From the cell containing the given text, extract its center point as (x, y) coordinate. 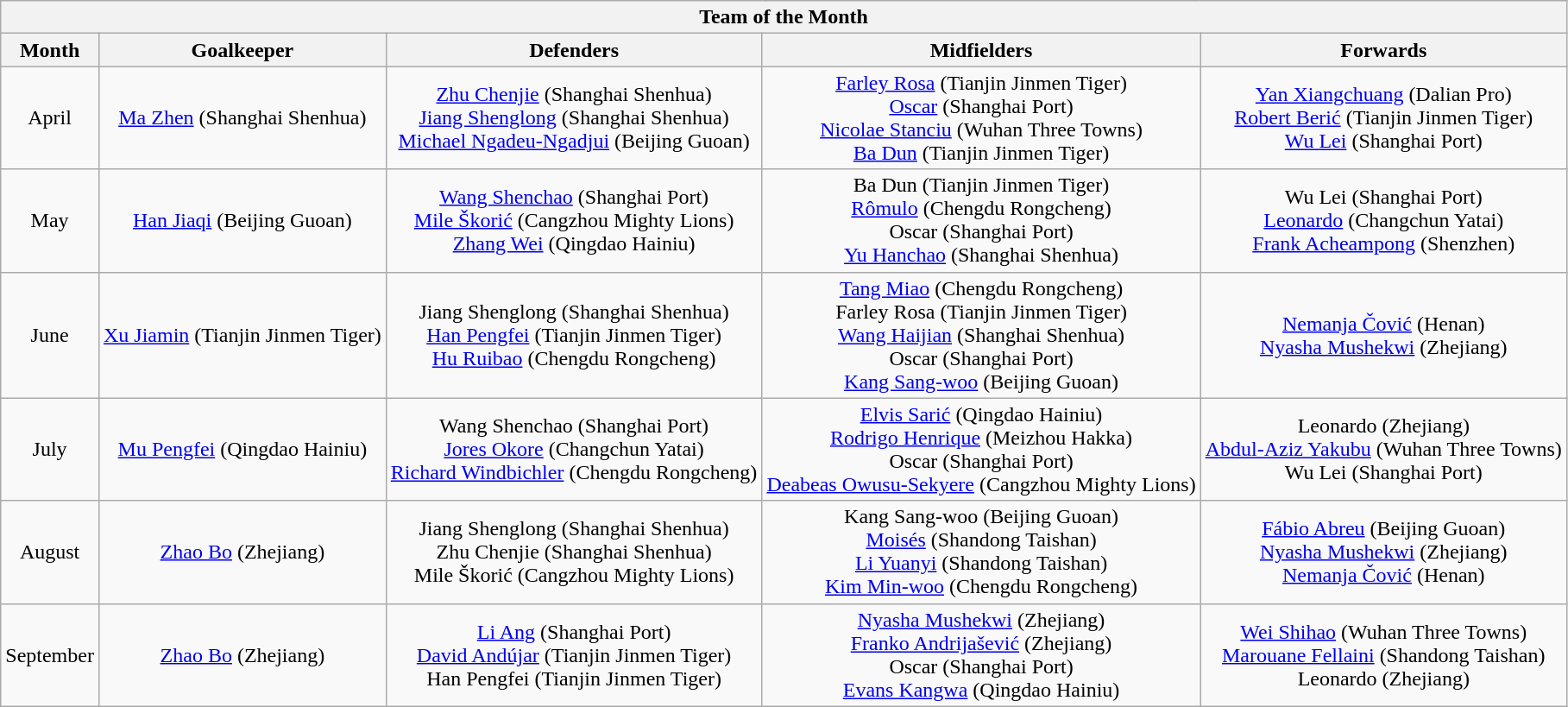
Team of the Month (784, 17)
Wang Shenchao (Shanghai Port) Jores Okore (Changchun Yatai) Richard Windbichler (Chengdu Rongcheng) (574, 449)
Goalkeeper (242, 50)
Xu Jiamin (Tianjin Jinmen Tiger) (242, 335)
Wang Shenchao (Shanghai Port) Mile Škorić (Cangzhou Mighty Lions) Zhang Wei (Qingdao Hainiu) (574, 221)
Li Ang (Shanghai Port) David Andújar (Tianjin Jinmen Tiger) Han Pengfei (Tianjin Jinmen Tiger) (574, 654)
Mu Pengfei (Qingdao Hainiu) (242, 449)
Month (50, 50)
Nemanja Čović (Henan) Nyasha Mushekwi (Zhejiang) (1383, 335)
Tang Miao (Chengdu Rongcheng) Farley Rosa (Tianjin Jinmen Tiger) Wang Haijian (Shanghai Shenhua) Oscar (Shanghai Port) Kang Sang-woo (Beijing Guoan) (981, 335)
Midfielders (981, 50)
Nyasha Mushekwi (Zhejiang) Franko Andrijašević (Zhejiang) Oscar (Shanghai Port) Evans Kangwa (Qingdao Hainiu) (981, 654)
Defenders (574, 50)
Kang Sang-woo (Beijing Guoan) Moisés (Shandong Taishan) Li Yuanyi (Shandong Taishan) Kim Min-woo (Chengdu Rongcheng) (981, 552)
Elvis Sarić (Qingdao Hainiu) Rodrigo Henrique (Meizhou Hakka) Oscar (Shanghai Port) Deabeas Owusu-Sekyere (Cangzhou Mighty Lions) (981, 449)
September (50, 654)
Leonardo (Zhejiang) Abdul-Aziz Yakubu (Wuhan Three Towns) Wu Lei (Shanghai Port) (1383, 449)
Wu Lei (Shanghai Port) Leonardo (Changchun Yatai) Frank Acheampong (Shenzhen) (1383, 221)
Zhu Chenjie (Shanghai Shenhua) Jiang Shenglong (Shanghai Shenhua) Michael Ngadeu-Ngadjui (Beijing Guoan) (574, 117)
Han Jiaqi (Beijing Guoan) (242, 221)
Jiang Shenglong (Shanghai Shenhua) Zhu Chenjie (Shanghai Shenhua) Mile Škorić (Cangzhou Mighty Lions) (574, 552)
June (50, 335)
Ba Dun (Tianjin Jinmen Tiger) Rômulo (Chengdu Rongcheng) Oscar (Shanghai Port) Yu Hanchao (Shanghai Shenhua) (981, 221)
April (50, 117)
July (50, 449)
Jiang Shenglong (Shanghai Shenhua) Han Pengfei (Tianjin Jinmen Tiger) Hu Ruibao (Chengdu Rongcheng) (574, 335)
May (50, 221)
Ma Zhen (Shanghai Shenhua) (242, 117)
Yan Xiangchuang (Dalian Pro) Robert Berić (Tianjin Jinmen Tiger) Wu Lei (Shanghai Port) (1383, 117)
Forwards (1383, 50)
Farley Rosa (Tianjin Jinmen Tiger) Oscar (Shanghai Port) Nicolae Stanciu (Wuhan Three Towns) Ba Dun (Tianjin Jinmen Tiger) (981, 117)
Wei Shihao (Wuhan Three Towns) Marouane Fellaini (Shandong Taishan) Leonardo (Zhejiang) (1383, 654)
Fábio Abreu (Beijing Guoan) Nyasha Mushekwi (Zhejiang) Nemanja Čović (Henan) (1383, 552)
August (50, 552)
